Provide the (x, y) coordinate of the cell's center where the given text is located.  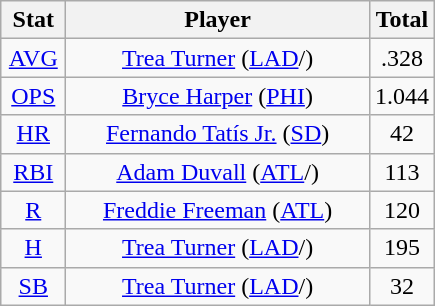
1.044 (402, 96)
HR (34, 134)
32 (402, 286)
42 (402, 134)
RBI (34, 172)
.328 (402, 58)
Freddie Freeman (ATL) (218, 210)
H (34, 248)
Stat (34, 20)
Fernando Tatís Jr. (SD) (218, 134)
R (34, 210)
120 (402, 210)
113 (402, 172)
Bryce Harper (PHI) (218, 96)
SB (34, 286)
OPS (34, 96)
Total (402, 20)
195 (402, 248)
Adam Duvall (ATL/) (218, 172)
Player (218, 20)
AVG (34, 58)
